Determine the (X, Y) coordinate at the center of the cell enclosing the given text.  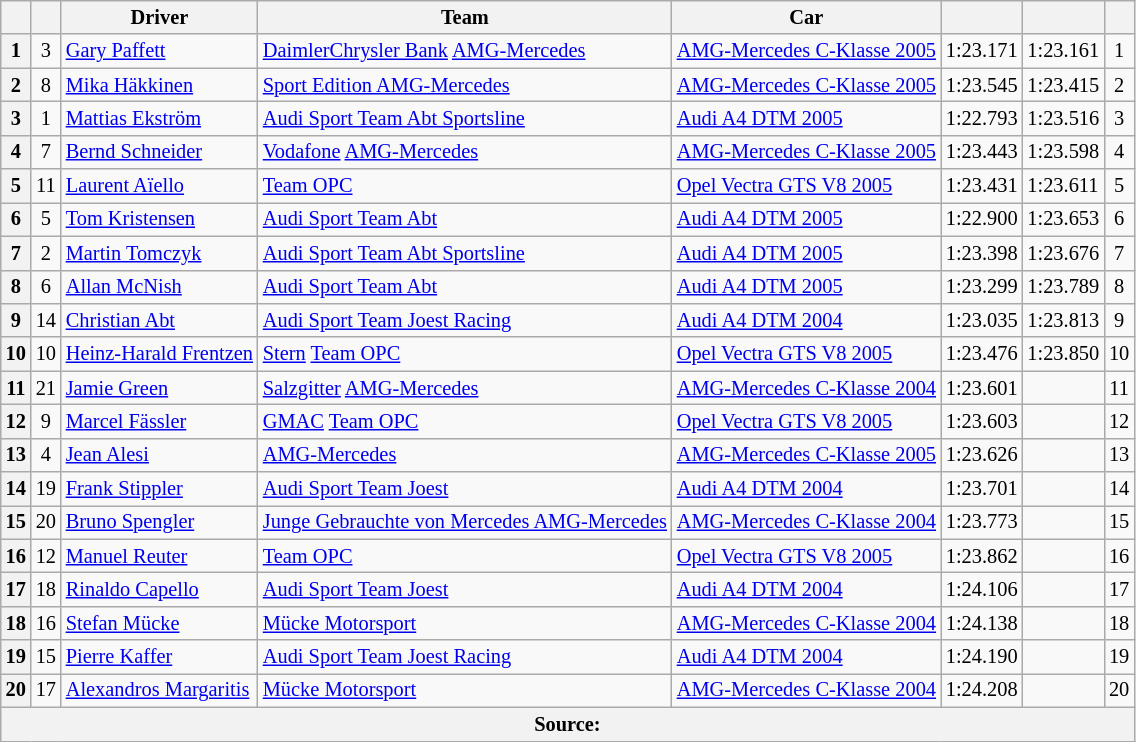
1:23.676 (1063, 253)
1:23.611 (1063, 186)
1:24.138 (982, 623)
Mika Häkkinen (160, 85)
1:23.789 (1063, 287)
Rinaldo Capello (160, 589)
Allan McNish (160, 287)
1:23.516 (1063, 118)
Heinz-Harald Frentzen (160, 354)
Car (806, 17)
1:23.035 (982, 320)
Source: (568, 724)
1:23.545 (982, 85)
Mattias Ekström (160, 118)
1:23.431 (982, 186)
1:23.626 (982, 455)
Driver (160, 17)
Alexandros Margaritis (160, 690)
1:23.653 (1063, 219)
Vodafone AMG-Mercedes (465, 152)
Bernd Schneider (160, 152)
DaimlerChrysler Bank AMG-Mercedes (465, 51)
Marcel Fässler (160, 421)
1:24.208 (982, 690)
Team (465, 17)
1:23.850 (1063, 354)
Laurent Aïello (160, 186)
Stefan Mücke (160, 623)
1:23.598 (1063, 152)
Stern Team OPC (465, 354)
1:23.443 (982, 152)
1:23.773 (982, 522)
1:23.701 (982, 489)
1:23.813 (1063, 320)
Manuel Reuter (160, 556)
GMAC Team OPC (465, 421)
Pierre Kaffer (160, 657)
1:23.603 (982, 421)
Tom Kristensen (160, 219)
Frank Stippler (160, 489)
Salzgitter AMG-Mercedes (465, 388)
Christian Abt (160, 320)
Bruno Spengler (160, 522)
1:23.415 (1063, 85)
Gary Paffett (160, 51)
1:23.171 (982, 51)
1:22.793 (982, 118)
1:24.106 (982, 589)
Sport Edition AMG-Mercedes (465, 85)
Junge Gebrauchte von Mercedes AMG-Mercedes (465, 522)
1:23.862 (982, 556)
AMG-Mercedes (465, 455)
1:22.900 (982, 219)
1:23.601 (982, 388)
1:23.299 (982, 287)
Jean Alesi (160, 455)
Martin Tomczyk (160, 253)
1:23.476 (982, 354)
21 (46, 388)
1:24.190 (982, 657)
1:23.398 (982, 253)
Jamie Green (160, 388)
1:23.161 (1063, 51)
